Find where the given text appears and provide that cell's center as [x, y] coordinate. 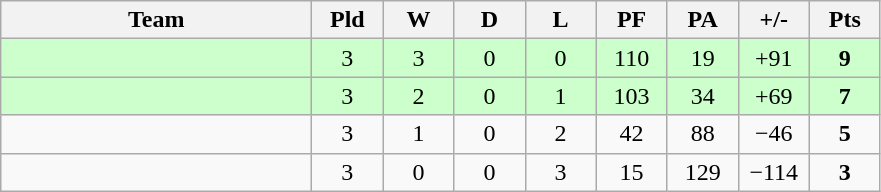
15 [632, 172]
Pts [844, 20]
88 [702, 134]
Team [156, 20]
+91 [774, 58]
110 [632, 58]
9 [844, 58]
+69 [774, 96]
+/- [774, 20]
5 [844, 134]
−46 [774, 134]
L [560, 20]
D [490, 20]
19 [702, 58]
W [418, 20]
PF [632, 20]
34 [702, 96]
−114 [774, 172]
Pld [348, 20]
7 [844, 96]
129 [702, 172]
42 [632, 134]
PA [702, 20]
103 [632, 96]
